Find where the given text appears and provide that cell's center as [x, y] coordinate. 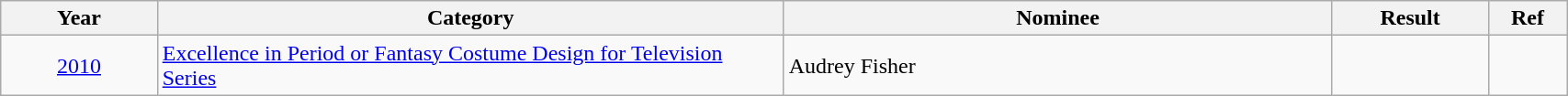
Result [1410, 18]
Year [79, 18]
Audrey Fisher [1058, 66]
Nominee [1058, 18]
Excellence in Period or Fantasy Costume Design for Television Series [470, 66]
Category [470, 18]
2010 [79, 66]
Ref [1527, 18]
